Pinpoint the cell where the given text exists, returning its [X, Y] midpoint coordinate. 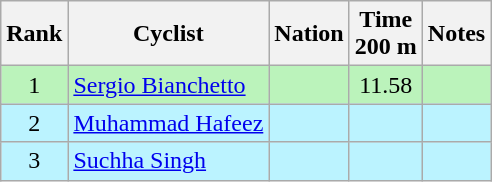
Suchha Singh [168, 161]
Sergio Bianchetto [168, 85]
Time200 m [386, 34]
3 [34, 161]
Rank [34, 34]
Notes [456, 34]
11.58 [386, 85]
Nation [309, 34]
2 [34, 123]
Muhammad Hafeez [168, 123]
1 [34, 85]
Cyclist [168, 34]
